Provide the [X, Y] coordinate of the cell's center where the given text is located.  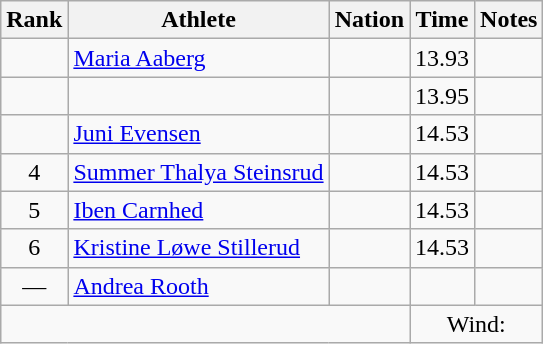
— [34, 286]
Notes [509, 20]
Summer Thalya Steinsrud [198, 172]
13.93 [442, 58]
Maria Aaberg [198, 58]
4 [34, 172]
Wind: [476, 324]
13.95 [442, 96]
Iben Carnhed [198, 210]
6 [34, 248]
Kristine Løwe Stillerud [198, 248]
Nation [369, 20]
Time [442, 20]
Rank [34, 20]
Andrea Rooth [198, 286]
Juni Evensen [198, 134]
5 [34, 210]
Athlete [198, 20]
